Search for the cell housing the specified text and yield its [X, Y] center coordinate. 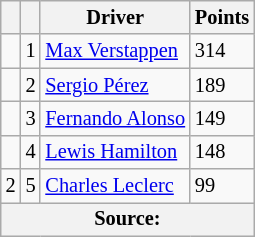
99 [222, 186]
1 [31, 51]
5 [31, 186]
148 [222, 152]
189 [222, 85]
Max Verstappen [115, 51]
3 [31, 118]
314 [222, 51]
Source: [128, 219]
Lewis Hamilton [115, 152]
Fernando Alonso [115, 118]
4 [31, 152]
Driver [115, 17]
Charles Leclerc [115, 186]
Sergio Pérez [115, 85]
Points [222, 17]
149 [222, 118]
